For the text-containing cell, return its midpoint in [X, Y] coordinate format. 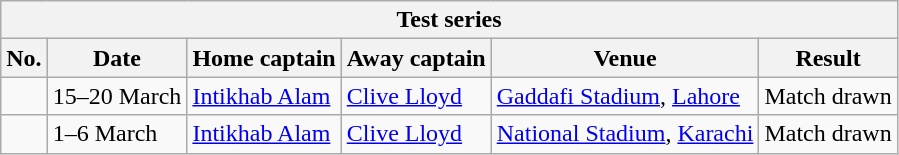
Venue [625, 58]
Date [117, 58]
Test series [449, 20]
Result [828, 58]
No. [24, 58]
1–6 March [117, 134]
15–20 March [117, 96]
Home captain [264, 58]
Away captain [416, 58]
Gaddafi Stadium, Lahore [625, 96]
National Stadium, Karachi [625, 134]
